Locate the cell with the specified text and output its [X, Y] center coordinate. 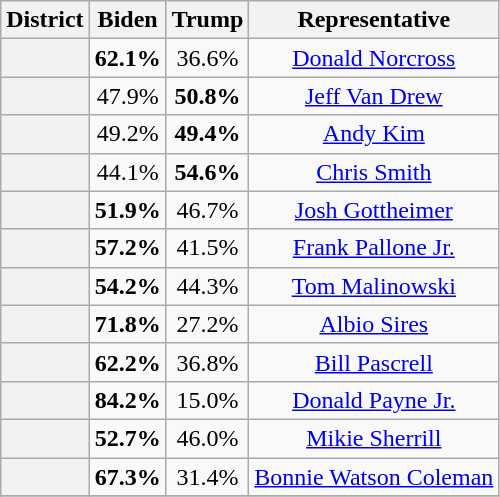
36.6% [208, 58]
District [45, 20]
62.2% [128, 362]
36.8% [208, 362]
84.2% [128, 400]
Andy Kim [374, 134]
Bill Pascrell [374, 362]
Frank Pallone Jr. [374, 248]
51.9% [128, 210]
67.3% [128, 477]
44.1% [128, 172]
Representative [374, 20]
15.0% [208, 400]
57.2% [128, 248]
Donald Payne Jr. [374, 400]
54.2% [128, 286]
41.5% [208, 248]
49.2% [128, 134]
47.9% [128, 96]
Jeff Van Drew [374, 96]
Mikie Sherrill [374, 438]
Trump [208, 20]
Donald Norcross [374, 58]
Chris Smith [374, 172]
46.7% [208, 210]
Albio Sires [374, 324]
71.8% [128, 324]
Tom Malinowski [374, 286]
46.0% [208, 438]
Bonnie Watson Coleman [374, 477]
54.6% [208, 172]
49.4% [208, 134]
50.8% [208, 96]
62.1% [128, 58]
44.3% [208, 286]
52.7% [128, 438]
Josh Gottheimer [374, 210]
27.2% [208, 324]
Biden [128, 20]
31.4% [208, 477]
